Search for the cell housing the specified text and yield its [X, Y] center coordinate. 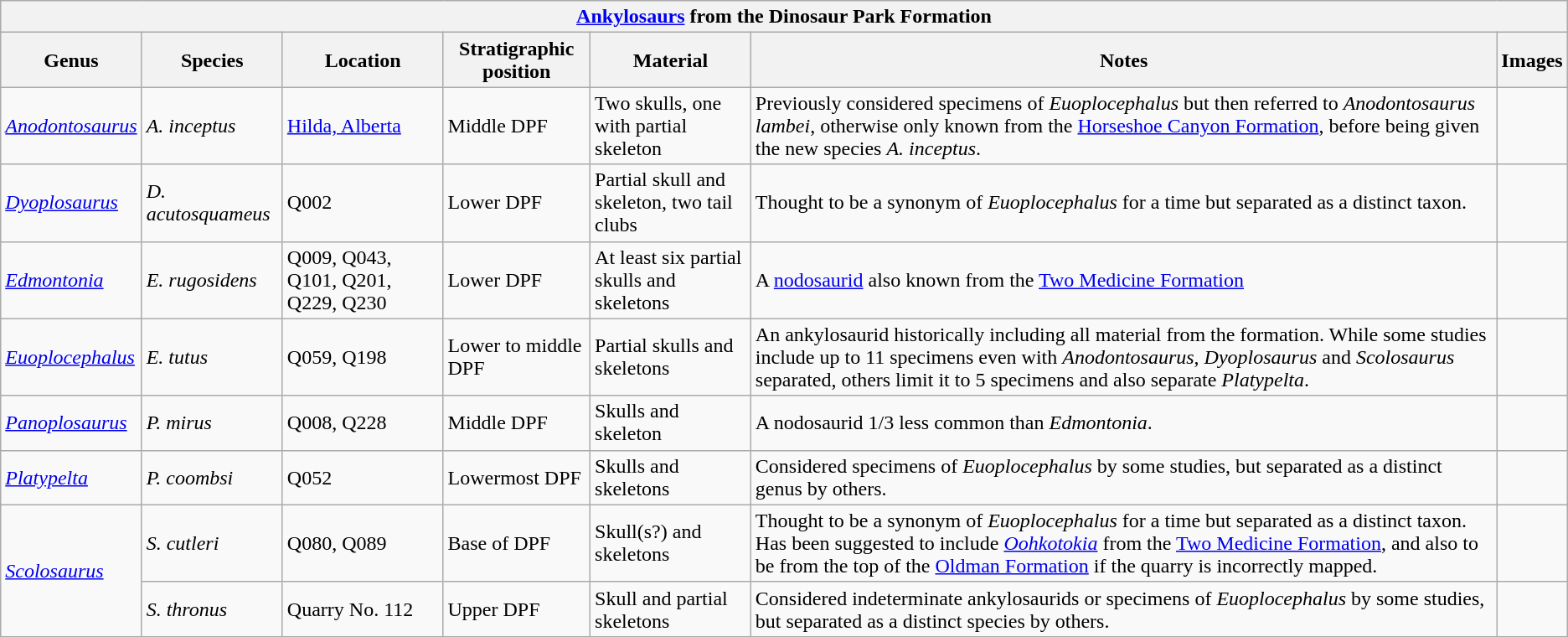
Considered indeterminate ankylosaurids or specimens of Euoplocephalus by some studies, but separated as a distinct species by others. [1123, 609]
Lowermost DPF [517, 478]
Quarry No. 112 [363, 609]
E. tutus [212, 357]
Edmontonia [71, 280]
Q008, Q228 [363, 422]
Q002 [363, 203]
Dyoplosaurus [71, 203]
S. thronus [212, 609]
Partial skulls and skeletons [671, 357]
Scolosaurus [71, 570]
Notes [1123, 60]
Skull and partial skeletons [671, 609]
Genus [71, 60]
Q052 [363, 478]
Panoplosaurus [71, 422]
Base of DPF [517, 543]
Skulls and skeleton [671, 422]
Images [1532, 60]
Platypelta [71, 478]
At least six partial skulls and skeletons [671, 280]
S. cutleri [212, 543]
Material [671, 60]
D. acutosquameus [212, 203]
Two skulls, one with partial skeleton [671, 126]
Lower to middle DPF [517, 357]
Skull(s?) and skeletons [671, 543]
Partial skull and skeleton, two tail clubs [671, 203]
Considered specimens of Euoplocephalus by some studies, but separated as a distinct genus by others. [1123, 478]
P. coombsi [212, 478]
Q080, Q089 [363, 543]
Euoplocephalus [71, 357]
P. mirus [212, 422]
Skulls and skeletons [671, 478]
Anodontosaurus [71, 126]
Thought to be a synonym of Euoplocephalus for a time but separated as a distinct taxon. [1123, 203]
Q059, Q198 [363, 357]
Hilda, Alberta [363, 126]
Stratigraphic position [517, 60]
Q009, Q043, Q101, Q201, Q229, Q230 [363, 280]
A nodosaurid 1/3 less common than Edmontonia. [1123, 422]
A nodosaurid also known from the Two Medicine Formation [1123, 280]
Location [363, 60]
Upper DPF [517, 609]
Species [212, 60]
E. rugosidens [212, 280]
Ankylosaurs from the Dinosaur Park Formation [784, 17]
A. inceptus [212, 126]
